Return the [x, y] coordinate for the center point of the cell that contains the specified text.  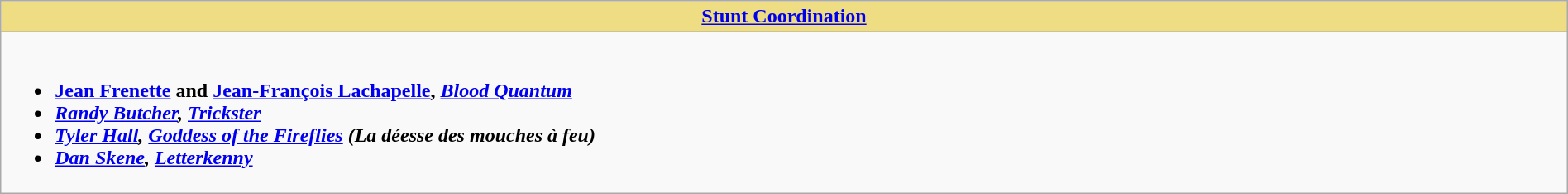
Stunt Coordination [784, 17]
